Identify which cell holds the provided text, then report its (X, Y) central coordinate. 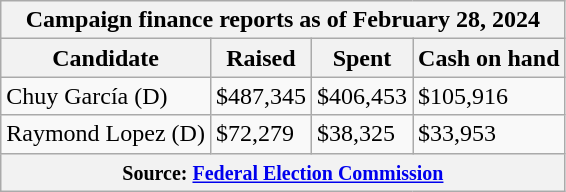
Campaign finance reports as of February 28, 2024 (283, 20)
$406,453 (362, 96)
Source: Federal Election Commission (283, 172)
Candidate (106, 58)
Cash on hand (489, 58)
Spent (362, 58)
$38,325 (362, 134)
Raised (260, 58)
$33,953 (489, 134)
$72,279 (260, 134)
$487,345 (260, 96)
Raymond Lopez (D) (106, 134)
Chuy García (D) (106, 96)
$105,916 (489, 96)
